Identify which cell holds the provided text, then report its [X, Y] central coordinate. 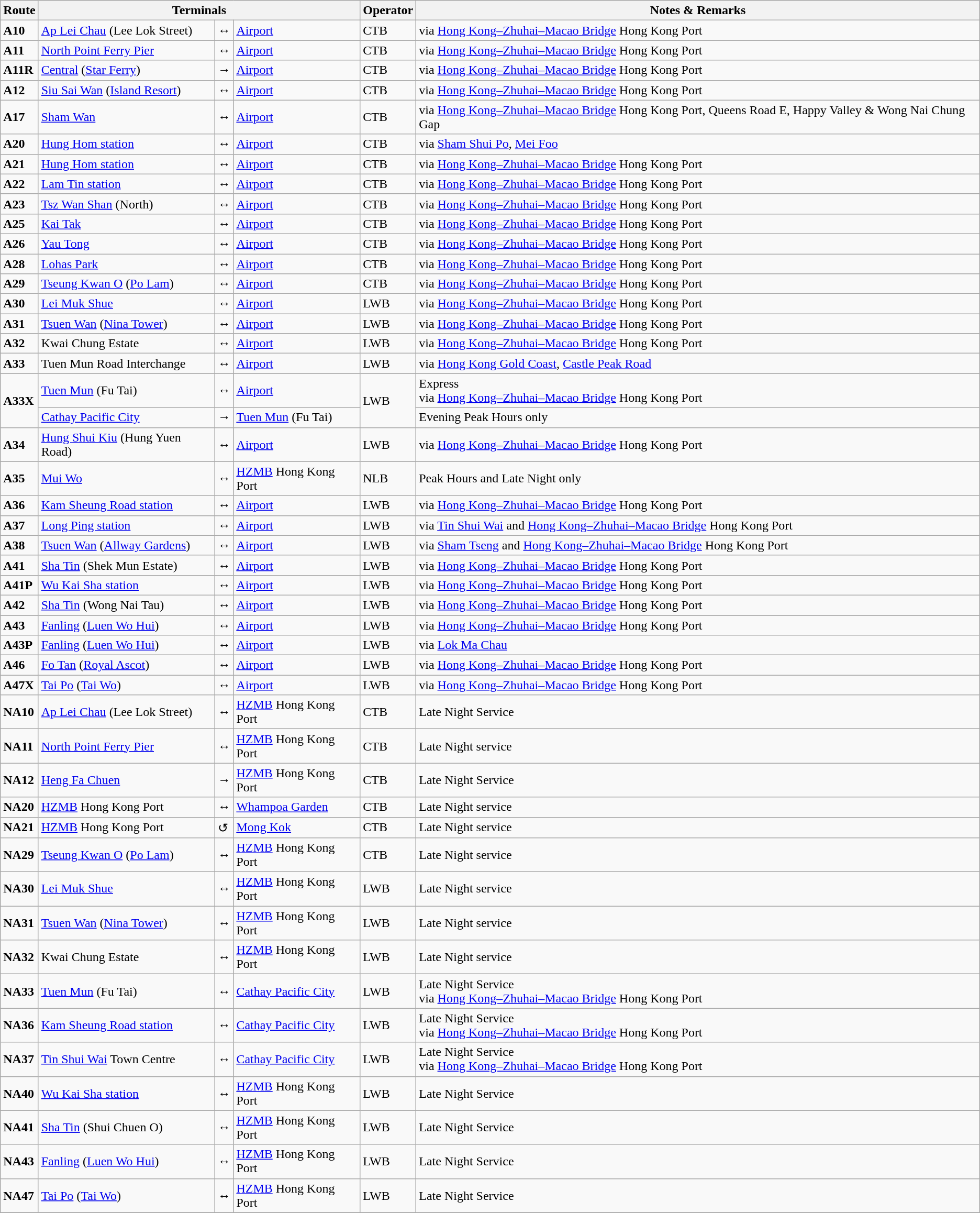
A20 [19, 144]
NA32 [19, 957]
NA21 [19, 828]
Whampoa Garden [297, 807]
A30 [19, 304]
A11R [19, 70]
NA11 [19, 746]
↺ [224, 828]
Expressvia Hong Kong–Zhuhai–Macao Bridge Hong Kong Port [698, 391]
A29 [19, 284]
Peak Hours and Late Night only [698, 479]
A32 [19, 344]
NA37 [19, 1059]
Evening Peak Hours only [698, 417]
NA36 [19, 1025]
A28 [19, 263]
Lam Tin station [127, 184]
NA41 [19, 1127]
A25 [19, 224]
NA43 [19, 1162]
NA29 [19, 855]
Tsz Wan Shan (North) [127, 204]
NA20 [19, 807]
via Hong Kong Gold Coast, Castle Peak Road [698, 363]
Long Ping station [127, 525]
A11 [19, 50]
via Lok Ma Chau [698, 645]
A36 [19, 505]
NA47 [19, 1195]
NA10 [19, 712]
NA30 [19, 889]
Sham Wan [127, 117]
Siu Sai Wan (Island Resort) [127, 90]
Sha Tin (Shek Mun Estate) [127, 565]
A46 [19, 665]
Terminals [199, 10]
A41P [19, 585]
Notes & Remarks [698, 10]
Fo Tan (Royal Ascot) [127, 665]
A23 [19, 204]
NA33 [19, 991]
via Sham Shui Po, Mei Foo [698, 144]
Kai Tak [127, 224]
Hung Shui Kiu (Hung Yuen Road) [127, 444]
A33X [19, 400]
A38 [19, 545]
Central (Star Ferry) [127, 70]
NA40 [19, 1094]
A33 [19, 363]
NA12 [19, 780]
Operator [388, 10]
Yau Tong [127, 244]
Sha Tin (Wong Nai Tau) [127, 605]
A10 [19, 30]
A43P [19, 645]
Route [19, 10]
Lohas Park [127, 263]
A17 [19, 117]
Mui Wo [127, 479]
A21 [19, 164]
A41 [19, 565]
via Tin Shui Wai and Hong Kong–Zhuhai–Macao Bridge Hong Kong Port [698, 525]
NA31 [19, 923]
NLB [388, 479]
via Hong Kong–Zhuhai–Macao Bridge Hong Kong Port, Queens Road E, Happy Valley & Wong Nai Chung Gap [698, 117]
via Sham Tseng and Hong Kong–Zhuhai–Macao Bridge Hong Kong Port [698, 545]
A31 [19, 324]
Tsuen Wan (Allway Gardens) [127, 545]
Heng Fa Chuen [127, 780]
A12 [19, 90]
A26 [19, 244]
A34 [19, 444]
Tuen Mun Road Interchange [127, 363]
Tin Shui Wai Town Centre [127, 1059]
Mong Kok [297, 828]
A35 [19, 479]
A43 [19, 625]
Sha Tin (Shui Chuen O) [127, 1127]
A22 [19, 184]
A47X [19, 685]
A37 [19, 525]
A42 [19, 605]
